Extract the (X, Y) coordinate from the center of the cell holding the provided text.  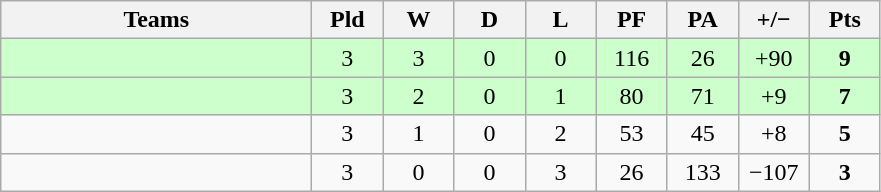
W (418, 20)
133 (702, 172)
+9 (774, 96)
9 (844, 58)
80 (632, 96)
5 (844, 134)
PA (702, 20)
L (560, 20)
+8 (774, 134)
−107 (774, 172)
D (490, 20)
PF (632, 20)
45 (702, 134)
7 (844, 96)
116 (632, 58)
53 (632, 134)
Pld (348, 20)
Pts (844, 20)
71 (702, 96)
+90 (774, 58)
+/− (774, 20)
Teams (156, 20)
